Return the [X, Y] coordinate for the center point of the cell that contains the specified text.  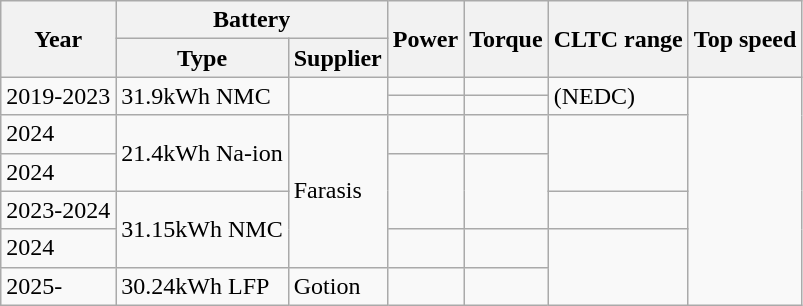
2019-2023 [58, 96]
Power [425, 39]
Torque [506, 39]
21.4kWh Na-ion [202, 153]
Farasis [338, 191]
Supplier [338, 58]
2023-2024 [58, 210]
Year [58, 39]
CLTC range [618, 39]
31.15kWh NMC [202, 229]
Battery [252, 20]
30.24kWh LFP [202, 286]
(NEDC) [618, 96]
Gotion [338, 286]
Type [202, 58]
2025- [58, 286]
Top speed [745, 39]
31.9kWh NMC [202, 96]
